Search for the cell housing the specified text and yield its [x, y] center coordinate. 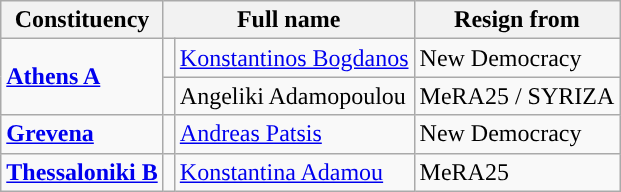
Angeliki Adamopoulou [294, 96]
MeRA25 / SYRIZA [517, 96]
Constituency [82, 20]
Full name [288, 20]
Thessaloniki B [82, 172]
Konstantina Adamou [294, 172]
Andreas Patsis [294, 134]
Konstantinos Bogdanos [294, 58]
MeRA25 [517, 172]
Grevena [82, 134]
Resign from [517, 20]
Athens A [82, 77]
